Output the (x, y) coordinate of the center of the cell containing the given text.  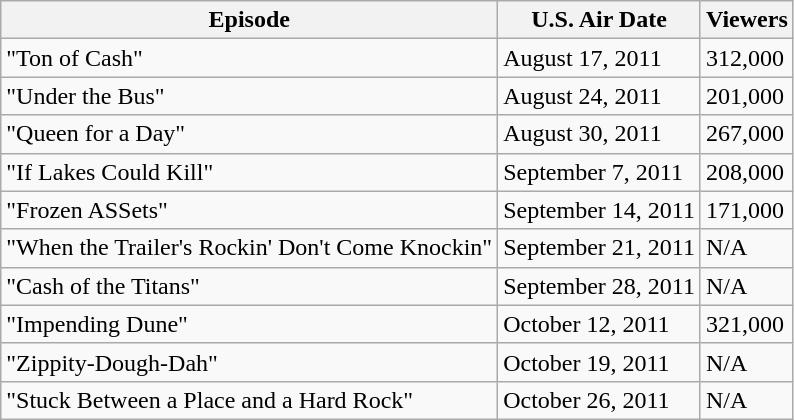
"Under the Bus" (250, 96)
"Ton of Cash" (250, 58)
"If Lakes Could Kill" (250, 172)
October 12, 2011 (600, 324)
208,000 (746, 172)
Viewers (746, 20)
201,000 (746, 96)
"Queen for a Day" (250, 134)
Episode (250, 20)
September 14, 2011 (600, 210)
"Stuck Between a Place and a Hard Rock" (250, 400)
August 24, 2011 (600, 96)
"Impending Dune" (250, 324)
"Frozen ASSets" (250, 210)
321,000 (746, 324)
October 26, 2011 (600, 400)
"Cash of the Titans" (250, 286)
U.S. Air Date (600, 20)
September 7, 2011 (600, 172)
"Zippity-Dough-Dah" (250, 362)
312,000 (746, 58)
October 19, 2011 (600, 362)
171,000 (746, 210)
September 28, 2011 (600, 286)
August 17, 2011 (600, 58)
"When the Trailer's Rockin' Don't Come Knockin" (250, 248)
August 30, 2011 (600, 134)
267,000 (746, 134)
September 21, 2011 (600, 248)
